For the text-containing cell, return its midpoint in [X, Y] coordinate format. 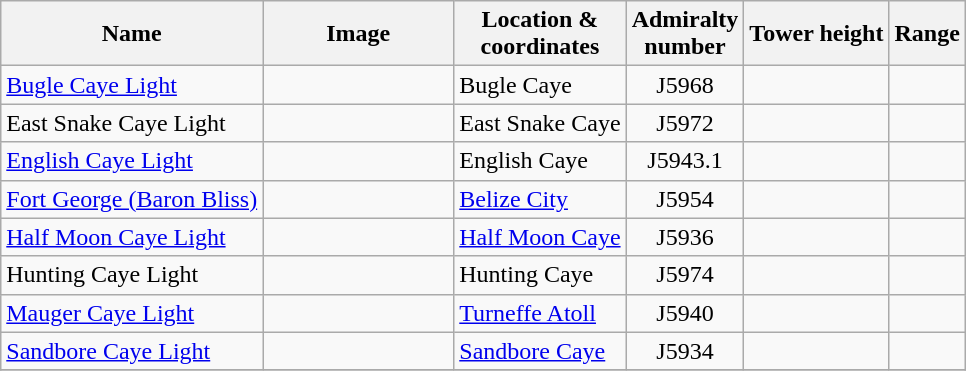
Name [132, 34]
East Snake Caye Light [132, 123]
J5943.1 [685, 161]
Hunting Caye [540, 275]
J5934 [685, 351]
Half Moon Caye [540, 237]
English Caye [540, 161]
Tower height [816, 34]
Sandbore Caye [540, 351]
Fort George (Baron Bliss) [132, 199]
J5972 [685, 123]
Belize City [540, 199]
Turneffe Atoll [540, 313]
Admiraltynumber [685, 34]
Bugle Caye Light [132, 85]
J5968 [685, 85]
J5974 [685, 275]
Bugle Caye [540, 85]
Mauger Caye Light [132, 313]
Range [927, 34]
J5936 [685, 237]
Sandbore Caye Light [132, 351]
English Caye Light [132, 161]
Image [358, 34]
J5954 [685, 199]
Half Moon Caye Light [132, 237]
J5940 [685, 313]
Location &coordinates [540, 34]
East Snake Caye [540, 123]
Hunting Caye Light [132, 275]
